Return [x, y] of the center of cell containing provided text 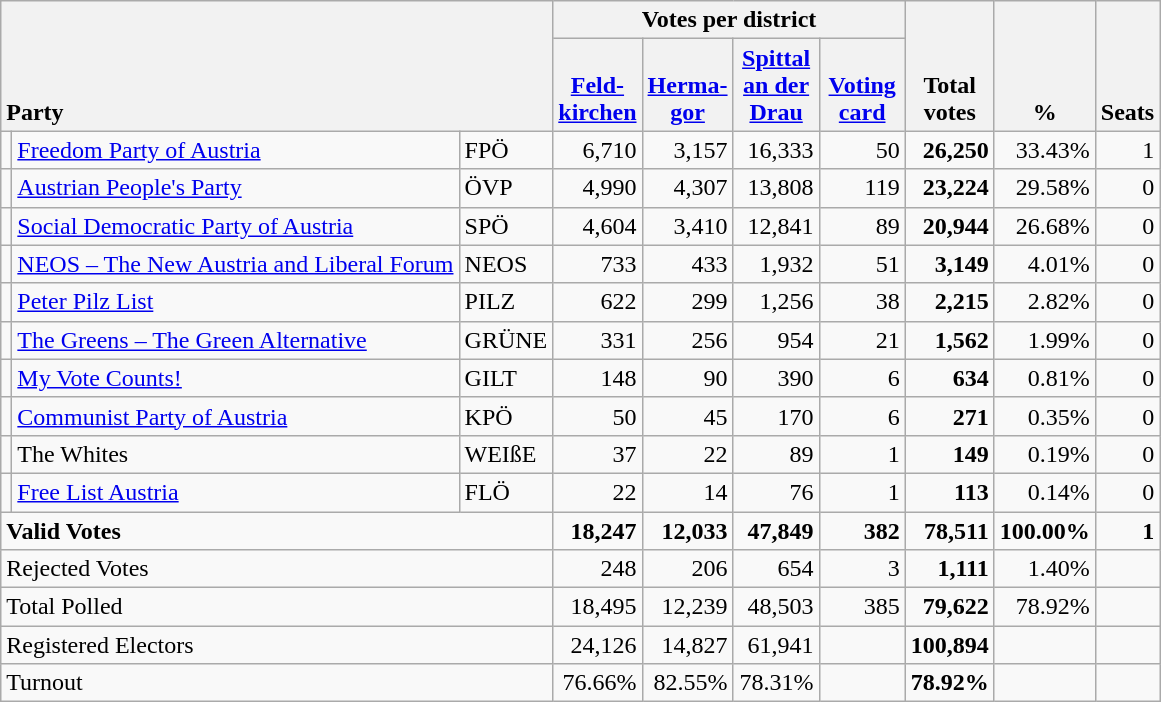
382 [862, 531]
3 [862, 569]
170 [776, 416]
26,250 [950, 150]
NEOS [506, 264]
Social Democratic Party of Austria [236, 226]
Austrian People's Party [236, 188]
Feld-kirchen [598, 85]
Herma-gor [688, 85]
The Greens – The Green Alternative [236, 340]
29.58% [1044, 188]
NEOS – The New Austria and Liberal Forum [236, 264]
ÖVP [506, 188]
Rejected Votes [277, 569]
634 [950, 378]
78.31% [776, 683]
12,841 [776, 226]
0.35% [1044, 416]
82.55% [688, 683]
Freedom Party of Austria [236, 150]
GILT [506, 378]
256 [688, 340]
100.00% [1044, 531]
38 [862, 302]
26.68% [1044, 226]
47,849 [776, 531]
My Vote Counts! [236, 378]
% [1044, 66]
Votes per district [729, 20]
3,410 [688, 226]
51 [862, 264]
24,126 [598, 645]
12,239 [688, 607]
0.81% [1044, 378]
Total Polled [277, 607]
PILZ [506, 302]
1.99% [1044, 340]
KPÖ [506, 416]
45 [688, 416]
654 [776, 569]
23,224 [950, 188]
2,215 [950, 302]
21 [862, 340]
The Whites [236, 454]
271 [950, 416]
16,333 [776, 150]
1,932 [776, 264]
Registered Electors [277, 645]
1,111 [950, 569]
20,944 [950, 226]
Spittalan derDrau [776, 85]
79,622 [950, 607]
Votingcard [862, 85]
61,941 [776, 645]
149 [950, 454]
90 [688, 378]
1.40% [1044, 569]
Party [277, 66]
6,710 [598, 150]
Seats [1127, 66]
113 [950, 492]
4.01% [1044, 264]
4,604 [598, 226]
954 [776, 340]
2.82% [1044, 302]
76.66% [598, 683]
13,808 [776, 188]
0.19% [1044, 454]
433 [688, 264]
14,827 [688, 645]
Totalvotes [950, 66]
Valid Votes [277, 531]
331 [598, 340]
48,503 [776, 607]
733 [598, 264]
3,149 [950, 264]
FPÖ [506, 150]
0.14% [1044, 492]
4,307 [688, 188]
1,256 [776, 302]
Peter Pilz List [236, 302]
GRÜNE [506, 340]
1,562 [950, 340]
18,495 [598, 607]
206 [688, 569]
148 [598, 378]
385 [862, 607]
299 [688, 302]
FLÖ [506, 492]
37 [598, 454]
76 [776, 492]
78,511 [950, 531]
Communist Party of Austria [236, 416]
100,894 [950, 645]
Turnout [277, 683]
WEIßE [506, 454]
14 [688, 492]
622 [598, 302]
18,247 [598, 531]
12,033 [688, 531]
33.43% [1044, 150]
4,990 [598, 188]
Free List Austria [236, 492]
248 [598, 569]
390 [776, 378]
SPÖ [506, 226]
119 [862, 188]
3,157 [688, 150]
